Detect which cell encompasses the target text, then output its (X, Y) center coordinate. 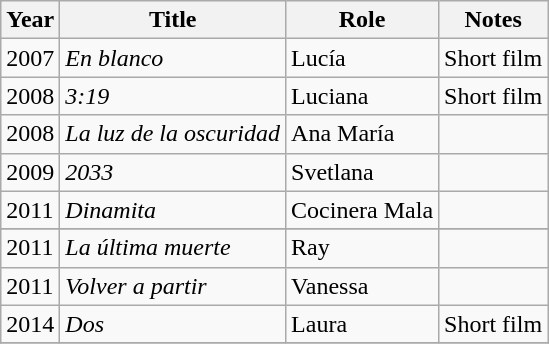
Notes (494, 20)
En blanco (173, 58)
Luciana (362, 96)
2014 (30, 324)
Dos (173, 324)
Cocinera Mala (362, 210)
Svetlana (362, 172)
Laura (362, 324)
3:19 (173, 96)
Ana María (362, 134)
2009 (30, 172)
2007 (30, 58)
La luz de la oscuridad (173, 134)
Volver a partir (173, 286)
2033 (173, 172)
Role (362, 20)
Dinamita (173, 210)
La última muerte (173, 248)
Year (30, 20)
Lucía (362, 58)
Vanessa (362, 286)
Title (173, 20)
Ray (362, 248)
